Determine the [x, y] coordinate at the center of the cell enclosing the given text.  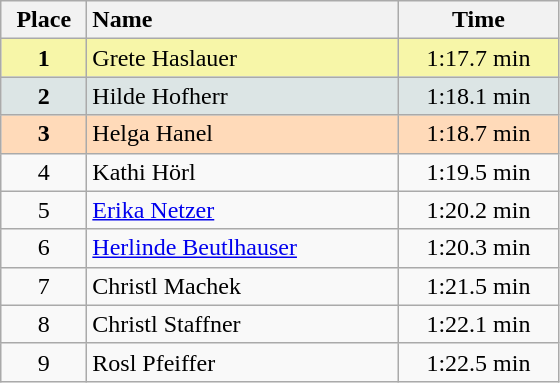
7 [44, 286]
8 [44, 324]
1:22.1 min [478, 324]
Kathi Hörl [242, 172]
6 [44, 248]
Place [44, 20]
1:20.2 min [478, 210]
Christl Machek [242, 286]
Herlinde Beutlhauser [242, 248]
1:22.5 min [478, 362]
Rosl Pfeiffer [242, 362]
Name [242, 20]
Hilde Hofherr [242, 96]
Grete Haslauer [242, 58]
2 [44, 96]
Helga Hanel [242, 134]
Time [478, 20]
1:18.1 min [478, 96]
9 [44, 362]
3 [44, 134]
1:20.3 min [478, 248]
1:17.7 min [478, 58]
4 [44, 172]
5 [44, 210]
1:19.5 min [478, 172]
1:18.7 min [478, 134]
1 [44, 58]
Erika Netzer [242, 210]
1:21.5 min [478, 286]
Christl Staffner [242, 324]
